Search for the cell housing the specified text and yield its (x, y) center coordinate. 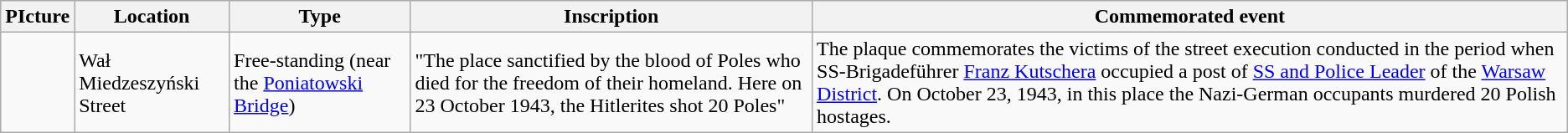
Location (152, 17)
Wał Miedzeszyński Street (152, 82)
PIcture (38, 17)
Type (320, 17)
"The place sanctified by the blood of Poles who died for the freedom of their homeland. Here on 23 October 1943, the Hitlerites shot 20 Poles" (611, 82)
Commemorated event (1190, 17)
Free-standing (near the Poniatowski Bridge) (320, 82)
Inscription (611, 17)
